Output the (X, Y) coordinate of the center of the cell containing the given text.  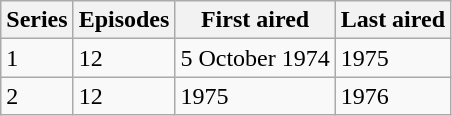
Series (37, 20)
5 October 1974 (255, 58)
2 (37, 96)
Episodes (124, 20)
1 (37, 58)
First aired (255, 20)
1976 (392, 96)
Last aired (392, 20)
